Extract the (X, Y) coordinate from the center of the cell holding the provided text.  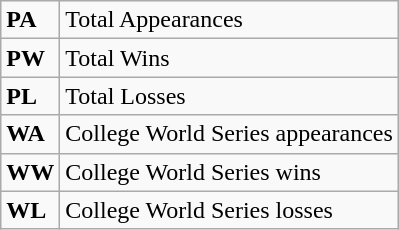
PA (30, 20)
PL (30, 96)
College World Series wins (230, 172)
WL (30, 210)
PW (30, 58)
College World Series losses (230, 210)
Total Losses (230, 96)
Total Wins (230, 58)
WA (30, 134)
WW (30, 172)
Total Appearances (230, 20)
College World Series appearances (230, 134)
